Search for the cell housing the specified text and yield its [x, y] center coordinate. 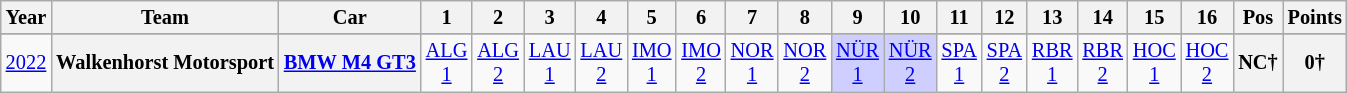
14 [1102, 17]
HOC1 [1154, 63]
LAU2 [601, 63]
Year [26, 17]
15 [1154, 17]
12 [1004, 17]
Car [350, 17]
8 [804, 17]
NÜR2 [910, 63]
Team [165, 17]
4 [601, 17]
10 [910, 17]
NC† [1258, 63]
6 [700, 17]
2022 [26, 63]
9 [858, 17]
BMW M4 GT3 [350, 63]
3 [550, 17]
ALG1 [447, 63]
2 [498, 17]
IMO1 [652, 63]
RBR2 [1102, 63]
LAU1 [550, 63]
11 [960, 17]
Walkenhorst Motorsport [165, 63]
13 [1052, 17]
Points [1315, 17]
Pos [1258, 17]
7 [752, 17]
NOR2 [804, 63]
NÜR1 [858, 63]
0† [1315, 63]
SPA2 [1004, 63]
ALG2 [498, 63]
5 [652, 17]
IMO2 [700, 63]
NOR1 [752, 63]
RBR1 [1052, 63]
16 [1208, 17]
HOC2 [1208, 63]
SPA1 [960, 63]
1 [447, 17]
